Return the [X, Y] coordinate for the center point of the cell that contains the specified text.  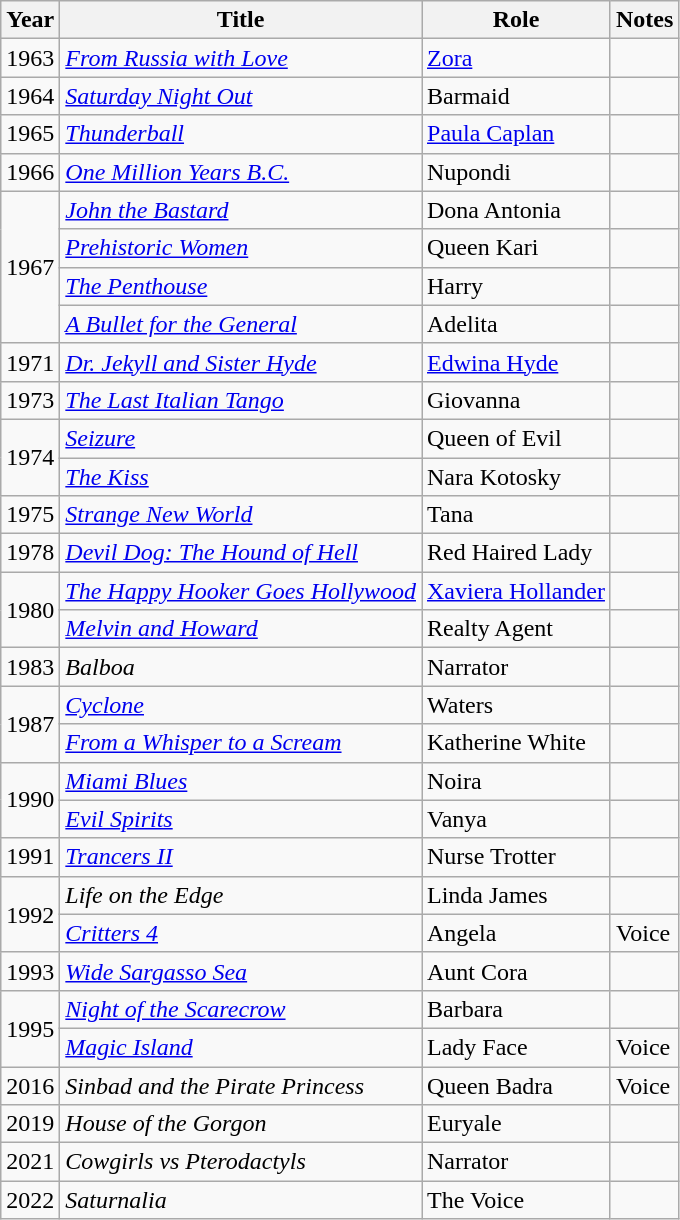
Giovanna [516, 400]
John the Bastard [241, 210]
Vanya [516, 819]
Evil Spirits [241, 819]
2016 [30, 1085]
1974 [30, 457]
Saturnalia [241, 1200]
Prehistoric Women [241, 248]
Melvin and Howard [241, 629]
Realty Agent [516, 629]
Thunderball [241, 134]
Trancers II [241, 857]
Xaviera Hollander [516, 591]
Barbara [516, 1009]
1990 [30, 800]
2021 [30, 1162]
Linda James [516, 895]
1993 [30, 971]
1963 [30, 58]
A Bullet for the General [241, 324]
Cyclone [241, 705]
2022 [30, 1200]
Miami Blues [241, 781]
Night of the Scarecrow [241, 1009]
Sinbad and the Pirate Princess [241, 1085]
1966 [30, 172]
1995 [30, 1028]
Waters [516, 705]
From a Whisper to a Scream [241, 743]
Red Haired Lady [516, 553]
Lady Face [516, 1047]
Cowgirls vs Pterodactyls [241, 1162]
Dr. Jekyll and Sister Hyde [241, 362]
Tana [516, 515]
Seizure [241, 438]
One Million Years B.C. [241, 172]
The Last Italian Tango [241, 400]
The Penthouse [241, 286]
Zora [516, 58]
2019 [30, 1124]
Queen of Evil [516, 438]
Nurse Trotter [516, 857]
Notes [644, 20]
House of the Gorgon [241, 1124]
1983 [30, 667]
1991 [30, 857]
The Happy Hooker Goes Hollywood [241, 591]
Life on the Edge [241, 895]
1967 [30, 267]
Adelita [516, 324]
1978 [30, 553]
Balboa [241, 667]
The Kiss [241, 477]
1980 [30, 610]
Title [241, 20]
Role [516, 20]
Harry [516, 286]
1975 [30, 515]
Devil Dog: The Hound of Hell [241, 553]
From Russia with Love [241, 58]
Noira [516, 781]
Critters 4 [241, 933]
Queen Kari [516, 248]
1964 [30, 96]
Barmaid [516, 96]
Paula Caplan [516, 134]
The Voice [516, 1200]
Queen Badra [516, 1085]
1973 [30, 400]
Strange New World [241, 515]
Euryale [516, 1124]
1992 [30, 914]
1965 [30, 134]
1987 [30, 724]
Edwina Hyde [516, 362]
Dona Antonia [516, 210]
1971 [30, 362]
Nara Kotosky [516, 477]
Year [30, 20]
Magic Island [241, 1047]
Aunt Cora [516, 971]
Wide Sargasso Sea [241, 971]
Angela [516, 933]
Saturday Night Out [241, 96]
Nupondi [516, 172]
Katherine White [516, 743]
